For the text-containing cell, return its midpoint in [x, y] coordinate format. 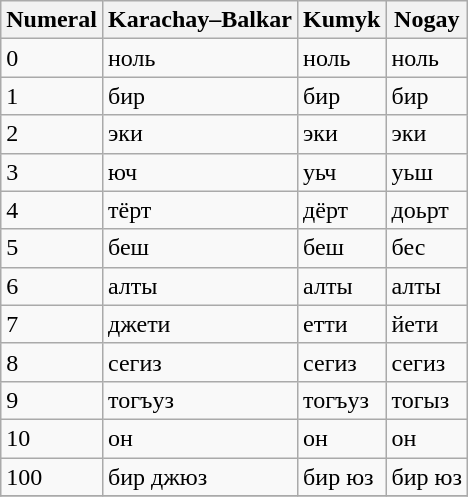
йети [427, 324]
Numeral [52, 20]
джети [200, 324]
уьч [342, 172]
7 [52, 324]
бир джюз [200, 477]
Nogay [427, 20]
Kumyk [342, 20]
Karachay–Balkar [200, 20]
юч [200, 172]
3 [52, 172]
дёрт [342, 210]
8 [52, 362]
9 [52, 400]
1 [52, 96]
10 [52, 438]
тёрт [200, 210]
6 [52, 286]
бес [427, 248]
етти [342, 324]
4 [52, 210]
5 [52, 248]
0 [52, 58]
тогыз [427, 400]
100 [52, 477]
2 [52, 134]
уьш [427, 172]
доьрт [427, 210]
